Detect which cell encompasses the target text, then output its (X, Y) center coordinate. 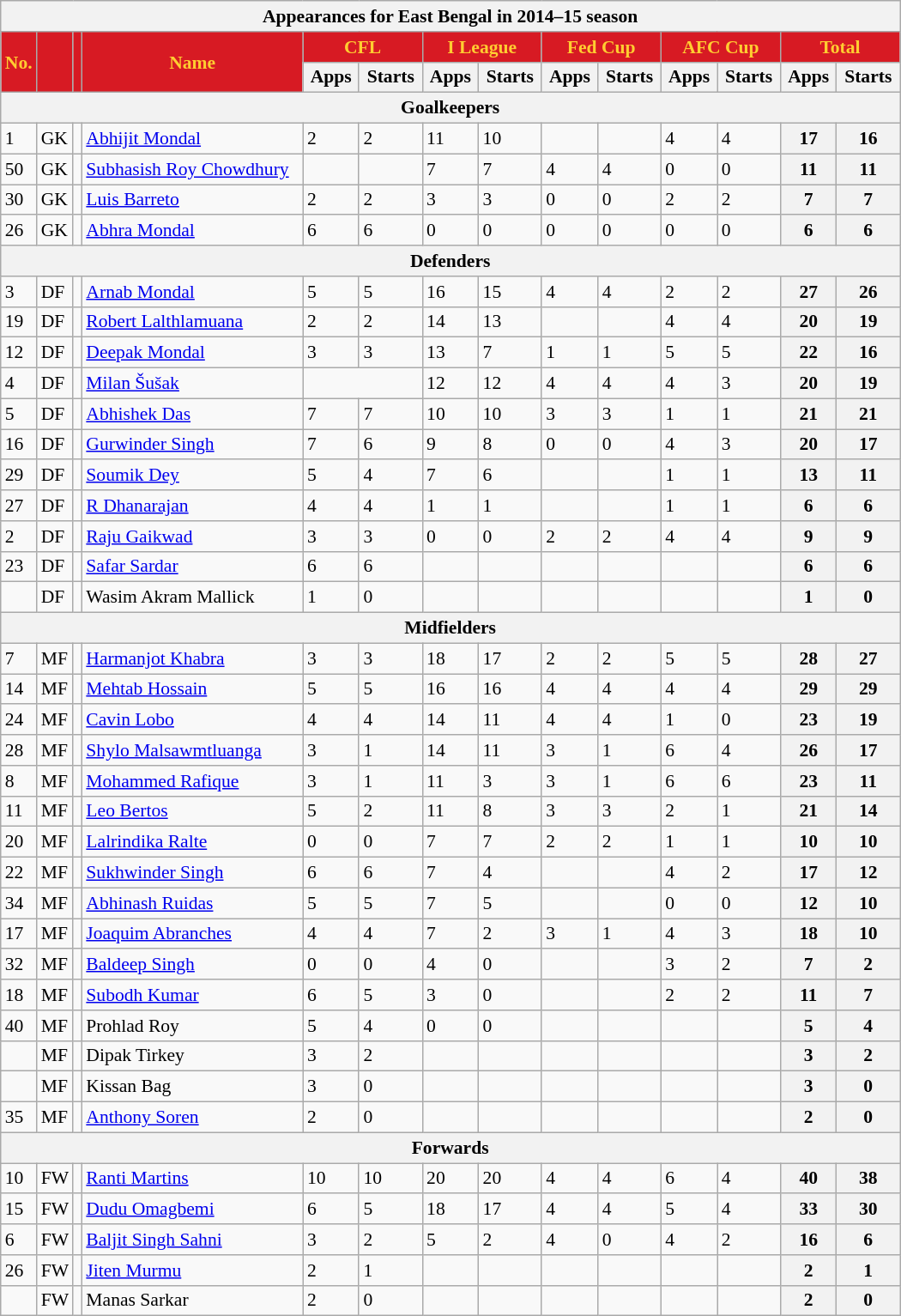
Kissan Bag (192, 1087)
Dudu Omagbemi (192, 1210)
Milan Šušak (192, 384)
Mohammed Rafique (192, 781)
Defenders (450, 261)
Robert Lalthlamuana (192, 322)
Midfielders (450, 628)
Cavin Lobo (192, 720)
50 (19, 169)
33 (808, 1210)
Raju Gaikwad (192, 537)
38 (868, 1179)
32 (19, 965)
Prohlad Roy (192, 1026)
Manas Sarkar (192, 1301)
Leo Bertos (192, 811)
Subodh Kumar (192, 995)
Abhijit Mondal (192, 139)
No. (19, 62)
Lalrindika Ralte (192, 842)
Wasim Akram Mallick (192, 597)
Total (839, 47)
Forwards (450, 1148)
Abhinash Ruidas (192, 903)
R Dhanarajan (192, 506)
I League (482, 47)
34 (19, 903)
Safar Sardar (192, 567)
Goalkeepers (450, 108)
Harmanjot Khabra (192, 658)
Appearances for East Bengal in 2014–15 season (450, 16)
Luis Barreto (192, 200)
Baljit Singh Sahni (192, 1240)
Mehtab Hossain (192, 689)
24 (19, 720)
Name (192, 62)
Anthony Soren (192, 1118)
Joaquim Abranches (192, 934)
35 (19, 1118)
Shylo Malsawmtluanga (192, 750)
Fed Cup (601, 47)
Jiten Murmu (192, 1271)
Dipak Tirkey (192, 1056)
Arnab Mondal (192, 292)
Gurwinder Singh (192, 445)
Subhasish Roy Chowdhury (192, 169)
Abhishek Das (192, 414)
AFC Cup (721, 47)
Deepak Mondal (192, 353)
Abhra Mondal (192, 231)
CFL (362, 47)
Baldeep Singh (192, 965)
Ranti Martins (192, 1179)
Sukhwinder Singh (192, 873)
Soumik Dey (192, 476)
